Pinpoint the cell where the given text exists, returning its [x, y] midpoint coordinate. 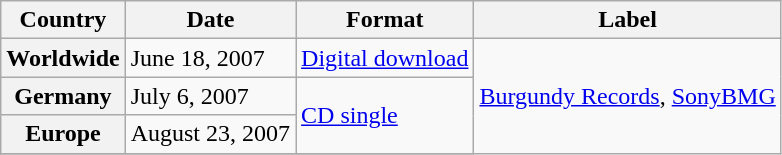
June 18, 2007 [210, 58]
August 23, 2007 [210, 134]
Country [63, 20]
Label [628, 20]
Format [385, 20]
Worldwide [63, 58]
Burgundy Records, SonyBMG [628, 96]
CD single [385, 115]
Germany [63, 96]
Europe [63, 134]
July 6, 2007 [210, 96]
Date [210, 20]
Digital download [385, 58]
